Identify which cell holds the provided text, then report its [X, Y] central coordinate. 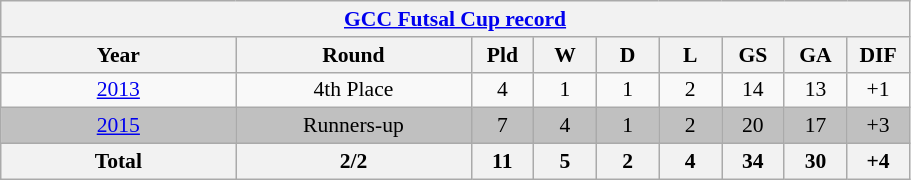
2015 [118, 126]
17 [816, 126]
D [628, 55]
2/2 [354, 162]
L [690, 55]
W [566, 55]
GS [754, 55]
Pld [502, 55]
5 [566, 162]
GA [816, 55]
34 [754, 162]
30 [816, 162]
+4 [878, 162]
DIF [878, 55]
14 [754, 90]
2013 [118, 90]
Runners-up [354, 126]
+1 [878, 90]
+3 [878, 126]
GCC Futsal Cup record [456, 19]
7 [502, 126]
Total [118, 162]
Year [118, 55]
11 [502, 162]
20 [754, 126]
13 [816, 90]
Round [354, 55]
4th Place [354, 90]
